Output the [x, y] coordinate of the center of the cell containing the given text.  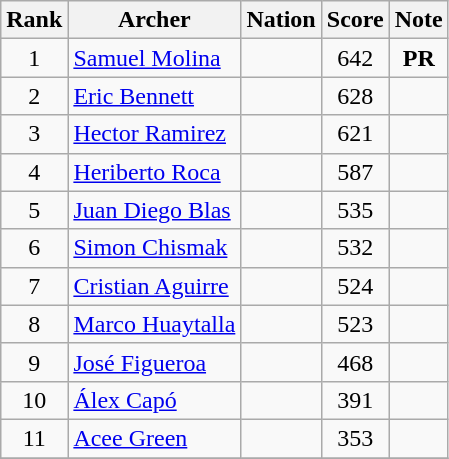
Note [418, 20]
6 [34, 248]
524 [355, 286]
Heriberto Roca [154, 172]
11 [34, 438]
523 [355, 324]
535 [355, 210]
Cristian Aguirre [154, 286]
2 [34, 96]
Samuel Molina [154, 58]
Juan Diego Blas [154, 210]
Rank [34, 20]
7 [34, 286]
Álex Capó [154, 400]
587 [355, 172]
Nation [281, 20]
5 [34, 210]
Simon Chismak [154, 248]
621 [355, 134]
Hector Ramirez [154, 134]
391 [355, 400]
José Figueroa [154, 362]
Acee Green [154, 438]
532 [355, 248]
Eric Bennett [154, 96]
10 [34, 400]
353 [355, 438]
8 [34, 324]
Marco Huaytalla [154, 324]
1 [34, 58]
4 [34, 172]
468 [355, 362]
PR [418, 58]
Score [355, 20]
3 [34, 134]
9 [34, 362]
Archer [154, 20]
642 [355, 58]
628 [355, 96]
